Return [x, y] of the center of cell containing provided text 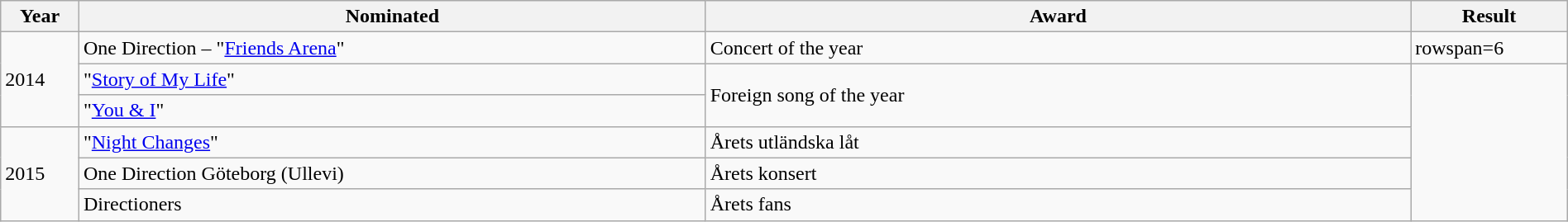
Årets utländska låt [1059, 142]
One Direction – "Friends Arena" [392, 48]
Directioners [392, 205]
"Night Changes" [392, 142]
One Direction Göteborg (Ullevi) [392, 173]
2014 [40, 79]
Award [1059, 17]
Nominated [392, 17]
"Story of My Life" [392, 79]
Concert of the year [1059, 48]
2015 [40, 173]
Result [1489, 17]
Year [40, 17]
rowspan=6 [1489, 48]
Årets fans [1059, 205]
Årets konsert [1059, 173]
Foreign song of the year [1059, 95]
"You & I" [392, 111]
